Provide the [x, y] coordinate of the cell's center where the given text is located.  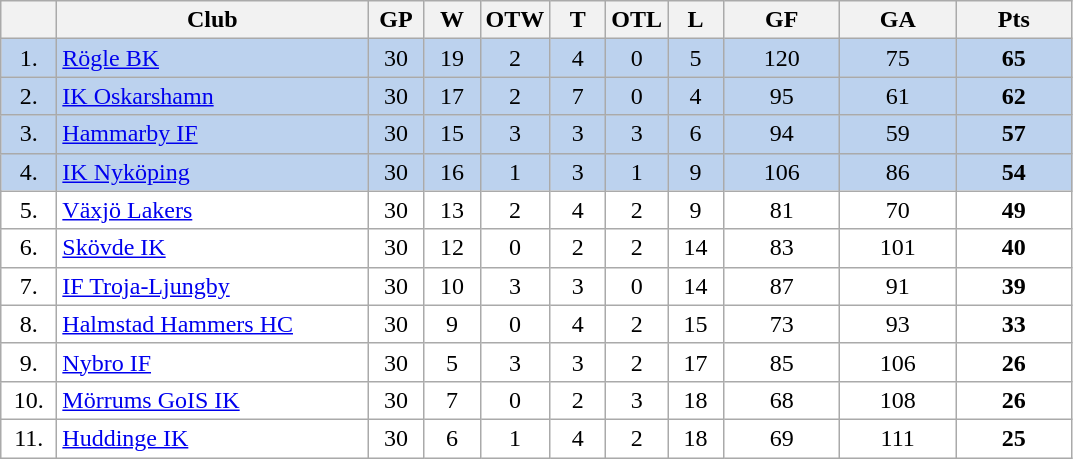
91 [898, 286]
70 [898, 210]
IK Nyköping [212, 172]
68 [782, 400]
T [578, 20]
IF Troja-Ljungby [212, 286]
7. [29, 286]
59 [898, 134]
GF [782, 20]
Hammarby IF [212, 134]
OTL [637, 20]
108 [898, 400]
73 [782, 324]
Halmstad Hammers HC [212, 324]
85 [782, 362]
86 [898, 172]
Skövde IK [212, 248]
Club [212, 20]
57 [1014, 134]
65 [1014, 58]
Pts [1014, 20]
4. [29, 172]
10. [29, 400]
111 [898, 438]
11. [29, 438]
19 [452, 58]
95 [782, 96]
81 [782, 210]
33 [1014, 324]
OTW [515, 20]
75 [898, 58]
87 [782, 286]
L [696, 20]
2. [29, 96]
54 [1014, 172]
69 [782, 438]
93 [898, 324]
W [452, 20]
Rögle BK [212, 58]
40 [1014, 248]
25 [1014, 438]
1. [29, 58]
94 [782, 134]
39 [1014, 286]
Mörrums GoIS IK [212, 400]
12 [452, 248]
IK Oskarshamn [212, 96]
Nybro IF [212, 362]
61 [898, 96]
16 [452, 172]
120 [782, 58]
10 [452, 286]
6. [29, 248]
62 [1014, 96]
8. [29, 324]
9. [29, 362]
101 [898, 248]
5. [29, 210]
83 [782, 248]
3. [29, 134]
GA [898, 20]
Växjö Lakers [212, 210]
49 [1014, 210]
Huddinge IK [212, 438]
13 [452, 210]
GP [396, 20]
